Scan for the cell matching the given text and deliver its (X, Y) coordinate at center. 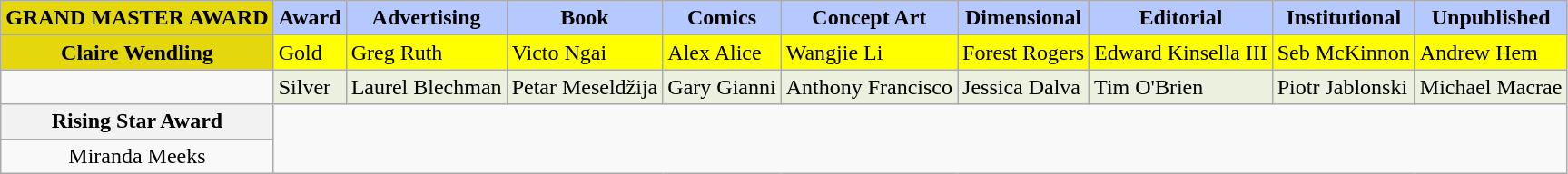
Editorial (1181, 18)
Michael Macrae (1491, 87)
Alex Alice (722, 53)
Tim O'Brien (1181, 87)
Book (585, 18)
Award (310, 18)
Seb McKinnon (1344, 53)
Concept Art (869, 18)
Miranda Meeks (137, 156)
Gary Gianni (722, 87)
Claire Wendling (137, 53)
Silver (310, 87)
Greg Ruth (427, 53)
Laurel Blechman (427, 87)
Comics (722, 18)
Institutional (1344, 18)
Anthony Francisco (869, 87)
Victo Ngai (585, 53)
Unpublished (1491, 18)
Advertising (427, 18)
Piotr Jablonski (1344, 87)
Wangjie Li (869, 53)
Forest Rogers (1024, 53)
GRAND MASTER AWARD (137, 18)
Andrew Hem (1491, 53)
Rising Star Award (137, 121)
Dimensional (1024, 18)
Petar Meseldžija (585, 87)
Edward Kinsella III (1181, 53)
Gold (310, 53)
Jessica Dalva (1024, 87)
